Search for the cell housing the specified text and yield its [X, Y] center coordinate. 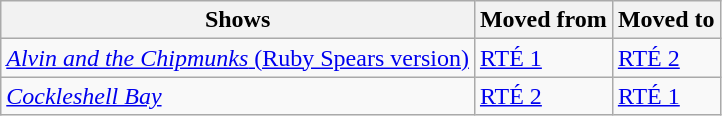
Shows [238, 20]
Alvin and the Chipmunks (Ruby Spears version) [238, 58]
Moved from [543, 20]
Cockleshell Bay [238, 96]
Moved to [666, 20]
